Extract the [x, y] coordinate from the center of the cell holding the provided text.  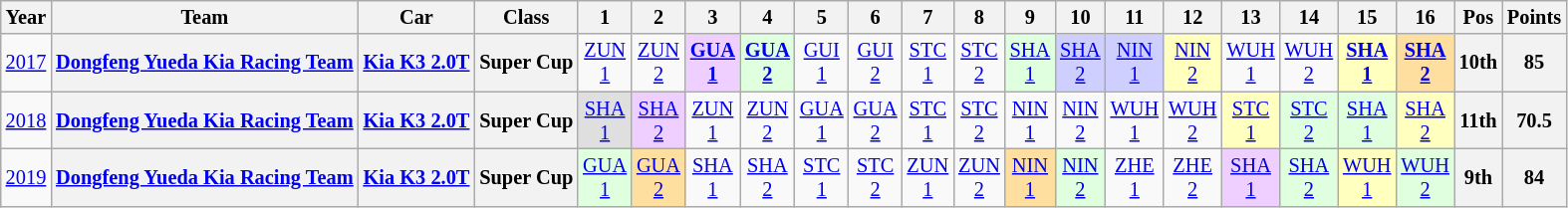
2 [658, 17]
11th [1478, 120]
2018 [26, 120]
Team [204, 17]
70.5 [1534, 120]
Pos [1478, 17]
85 [1534, 63]
3 [713, 17]
12 [1192, 17]
Year [26, 17]
2019 [26, 177]
ZHE2 [1192, 177]
16 [1425, 17]
5 [822, 17]
15 [1367, 17]
2017 [26, 63]
10 [1080, 17]
GUI2 [876, 63]
Class [526, 17]
1 [605, 17]
84 [1534, 177]
9th [1478, 177]
ZHE1 [1135, 177]
GUI1 [822, 63]
11 [1135, 17]
Car [416, 17]
10th [1478, 63]
4 [767, 17]
13 [1250, 17]
8 [979, 17]
14 [1309, 17]
Points [1534, 17]
7 [928, 17]
6 [876, 17]
9 [1030, 17]
